Output the (X, Y) coordinate of the center of the cell containing the given text.  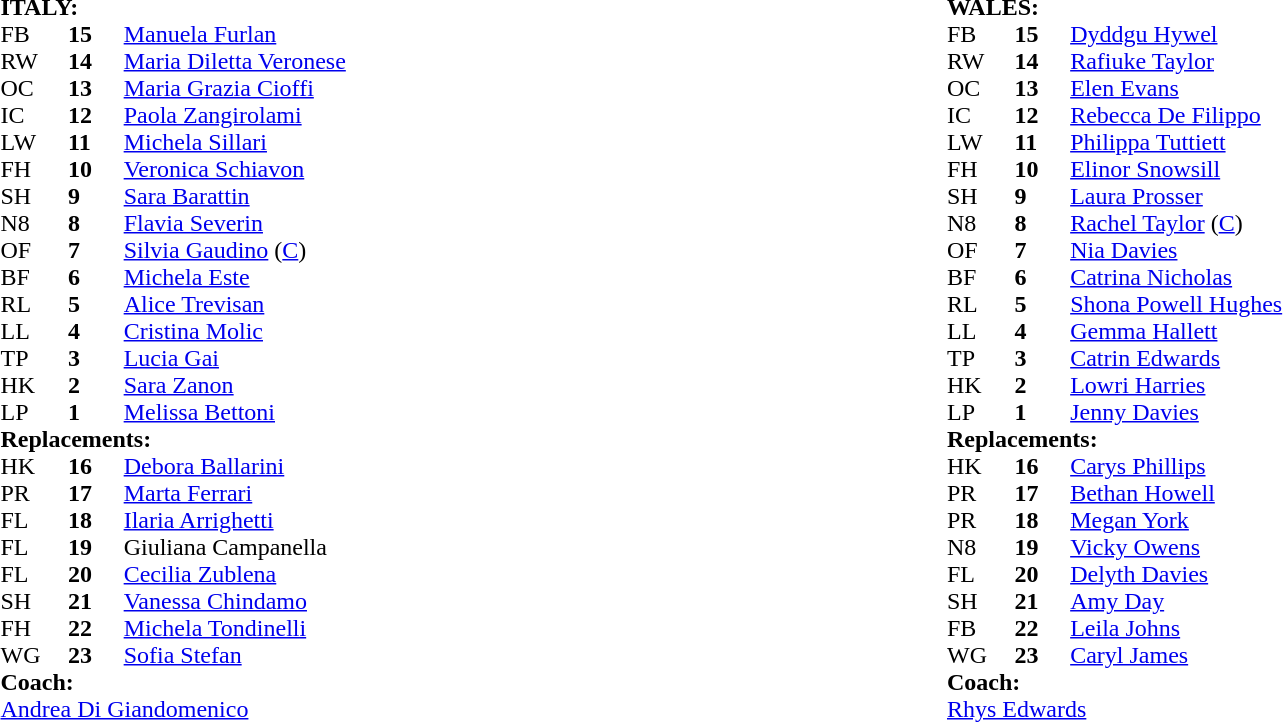
Veronica Schiavon (328, 170)
Manuela Furlan (328, 34)
Ilaria Arrighetti (328, 520)
Silvia Gaudino (C) (328, 250)
Cecilia Zublena (328, 574)
Lucia Gai (328, 358)
Melissa Bettoni (328, 412)
Paola Zangirolami (328, 116)
Giuliana Campanella (328, 548)
Coach: (470, 682)
Maria Diletta Veronese (328, 62)
Alice Trevisan (328, 304)
Vanessa Chindamo (328, 602)
Debora Ballarini (328, 466)
Flavia Severin (328, 224)
Michela Este (328, 278)
Marta Ferrari (328, 494)
Michela Sillari (328, 142)
Sofia Stefan (328, 656)
Cristina Molic (328, 332)
Michela Tondinelli (328, 628)
Maria Grazia Cioffi (328, 88)
Sara Barattin (328, 196)
Sara Zanon (328, 386)
Replacements: (470, 440)
